Scan for the cell matching the given text and deliver its [X, Y] coordinate at center. 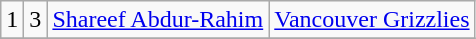
Shareef Abdur-Rahim [158, 20]
3 [36, 20]
1 [12, 20]
Vancouver Grizzlies [372, 20]
